Pinpoint the cell where the given text exists, returning its [X, Y] midpoint coordinate. 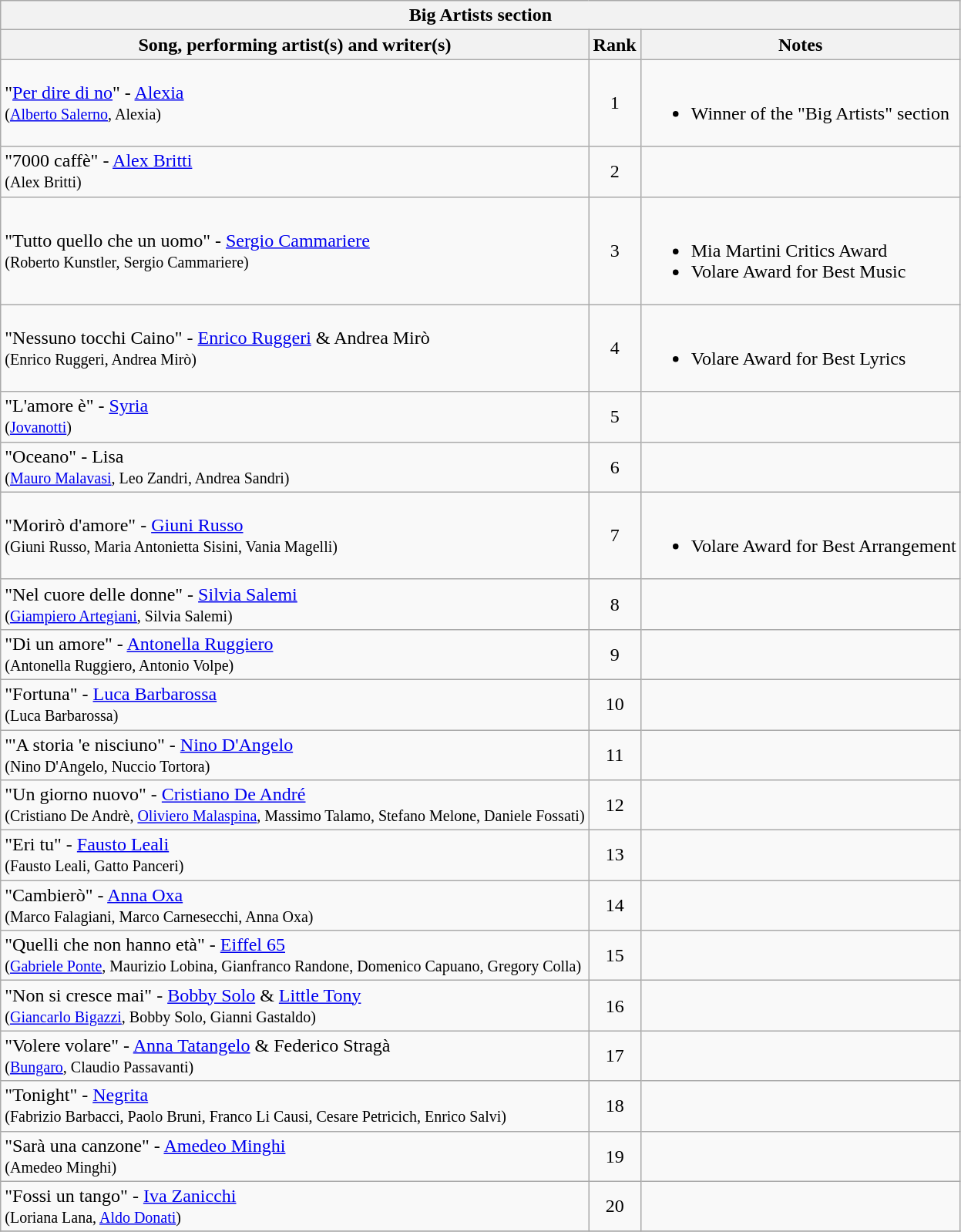
Volare Award for Best Lyrics [800, 348]
"Oceano" - Lisa (Mauro Malavasi, Leo Zandri, Andrea Sandri) [294, 467]
"Morirò d'amore" - Giuni Russo (Giuni Russo, Maria Antonietta Sisini, Vania Magelli) [294, 535]
"Tutto quello che un uomo" - Sergio Cammariere (Roberto Kunstler, Sergio Cammariere) [294, 251]
Winner of the "Big Artists" section [800, 103]
"Non si cresce mai" - Bobby Solo & Little Tony (Giancarlo Bigazzi, Bobby Solo, Gianni Gastaldo) [294, 1005]
"Nessuno tocchi Caino" - Enrico Ruggeri & Andrea Mirò (Enrico Ruggeri, Andrea Mirò) [294, 348]
Song, performing artist(s) and writer(s) [294, 45]
6 [615, 467]
Mia Martini Critics AwardVolare Award for Best Music [800, 251]
14 [615, 905]
"Fortuna" - Luca Barbarossa (Luca Barbarossa) [294, 705]
11 [615, 754]
4 [615, 348]
18 [615, 1106]
3 [615, 251]
"Tonight" - Negrita (Fabrizio Barbacci, Paolo Bruni, Franco Li Causi, Cesare Petricich, Enrico Salvi) [294, 1106]
20 [615, 1206]
"L'amore è" - Syria (Jovanotti) [294, 416]
5 [615, 416]
Rank [615, 45]
"Per dire di no" - Alexia (Alberto Salerno, Alexia) [294, 103]
"Quelli che non hanno età" - Eiffel 65 (Gabriele Ponte, Maurizio Lobina, Gianfranco Randone, Domenico Capuano, Gregory Colla) [294, 956]
"Fossi un tango" - Iva Zanicchi (Loriana Lana, Aldo Donati) [294, 1206]
13 [615, 856]
"Volere volare" - Anna Tatangelo & Federico Stragà (Bungaro, Claudio Passavanti) [294, 1056]
"Nel cuore delle donne" - Silvia Salemi (Giampiero Artegiani, Silvia Salemi) [294, 604]
9 [615, 654]
8 [615, 604]
"Sarà una canzone" - Amedeo Minghi (Amedeo Minghi) [294, 1156]
2 [615, 171]
16 [615, 1005]
7 [615, 535]
12 [615, 805]
"Cambierò" - Anna Oxa (Marco Falagiani, Marco Carnesecchi, Anna Oxa) [294, 905]
1 [615, 103]
Volare Award for Best Arrangement [800, 535]
"Un giorno nuovo" - Cristiano De André (Cristiano De Andrè, Oliviero Malaspina, Massimo Talamo, Stefano Melone, Daniele Fossati) [294, 805]
17 [615, 1056]
Notes [800, 45]
"Di un amore" - Antonella Ruggiero (Antonella Ruggiero, Antonio Volpe) [294, 654]
10 [615, 705]
"Eri tu" - Fausto Leali (Fausto Leali, Gatto Panceri) [294, 856]
19 [615, 1156]
Big Artists section [481, 15]
"7000 caffè" - Alex Britti (Alex Britti) [294, 171]
15 [615, 956]
"'A storia 'e nisciuno" - Nino D'Angelo (Nino D'Angelo, Nuccio Tortora) [294, 754]
